Find where the given text appears and provide that cell's center as [x, y] coordinate. 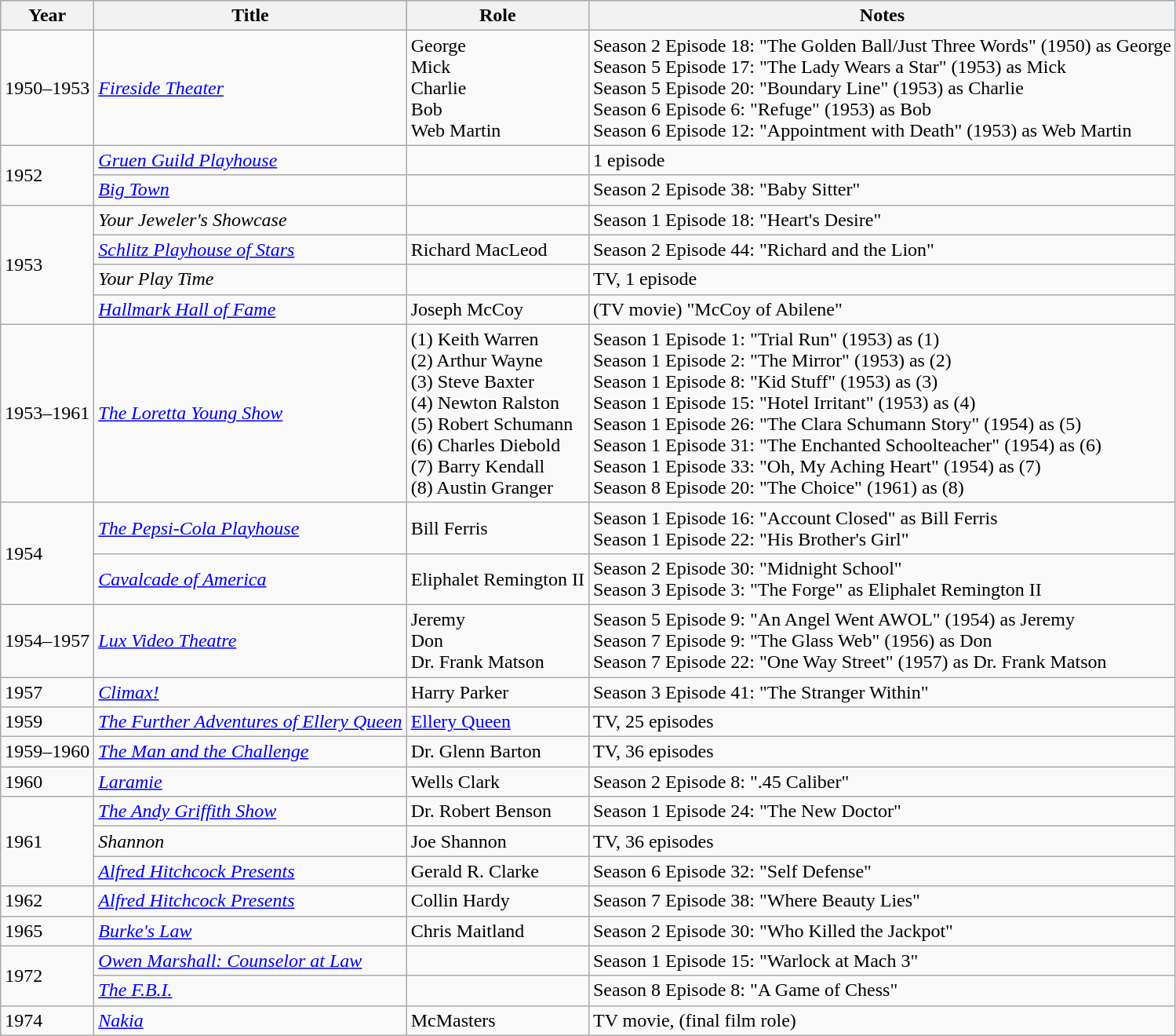
1953 [47, 264]
Ellery Queen [497, 722]
1961 [47, 841]
1953–1961 [47, 413]
The Andy Griffith Show [250, 812]
1957 [47, 691]
Hallmark Hall of Fame [250, 309]
TV, 25 episodes [882, 722]
Role [497, 16]
Title [250, 16]
Dr. Robert Benson [497, 812]
Laramie [250, 782]
Season 1 Episode 24: "The New Doctor" [882, 812]
Big Town [250, 190]
(TV movie) "McCoy of Abilene" [882, 309]
Lux Video Theatre [250, 640]
Wells Clark [497, 782]
Gruen Guild Playhouse [250, 160]
1974 [47, 1020]
Your Jeweler's Showcase [250, 220]
The Loretta Young Show [250, 413]
Owen Marshall: Counselor at Law [250, 961]
Season 2 Episode 44: "Richard and the Lion" [882, 250]
1950–1953 [47, 88]
Season 2 Episode 30: "Midnight School"Season 3 Episode 3: "The Forge" as Eliphalet Remington II [882, 579]
Chris Maitland [497, 931]
Joe Shannon [497, 841]
Jeremy Don Dr. Frank Matson [497, 640]
Schlitz Playhouse of Stars [250, 250]
Eliphalet Remington II [497, 579]
Bill Ferris [497, 527]
George Mick Charlie Bob Web Martin [497, 88]
The Further Adventures of Ellery Queen [250, 722]
Season 2 Episode 38: "Baby Sitter" [882, 190]
1952 [47, 175]
Season 6 Episode 32: "Self Defense" [882, 871]
Season 2 Episode 8: ".45 Caliber" [882, 782]
Season 1 Episode 16: "Account Closed" as Bill FerrisSeason 1 Episode 22: "His Brother's Girl" [882, 527]
(1) Keith Warren (2) Arthur Wayne (3) Steve Baxter (4) Newton Ralston (5) Robert Schumann (6) Charles Diebold (7) Barry Kendall (8) Austin Granger [497, 413]
1965 [47, 931]
Climax! [250, 691]
Cavalcade of America [250, 579]
1954 [47, 553]
1972 [47, 976]
Season 1 Episode 15: "Warlock at Mach 3" [882, 961]
1954–1957 [47, 640]
Season 7 Episode 38: "Where Beauty Lies" [882, 901]
Richard MacLeod [497, 250]
Season 3 Episode 41: "The Stranger Within" [882, 691]
The F.B.I. [250, 990]
Fireside Theater [250, 88]
1962 [47, 901]
1960 [47, 782]
The Pepsi-Cola Playhouse [250, 527]
Season 8 Episode 8: "A Game of Chess" [882, 990]
Joseph McCoy [497, 309]
The Man and the Challenge [250, 752]
Harry Parker [497, 691]
McMasters [497, 1020]
Nakia [250, 1020]
TV, 1 episode [882, 279]
Dr. Glenn Barton [497, 752]
TV movie, (final film role) [882, 1020]
Year [47, 16]
Collin Hardy [497, 901]
1 episode [882, 160]
Shannon [250, 841]
Notes [882, 16]
Burke's Law [250, 931]
1959 [47, 722]
Season 1 Episode 18: "Heart's Desire" [882, 220]
Gerald R. Clarke [497, 871]
Season 2 Episode 30: "Who Killed the Jackpot" [882, 931]
Your Play Time [250, 279]
1959–1960 [47, 752]
